Scan for the cell matching the given text and deliver its (x, y) coordinate at center. 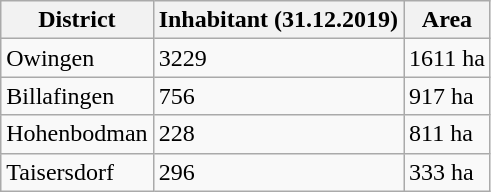
Owingen (77, 58)
296 (278, 172)
Taisersdorf (77, 172)
811 ha (448, 134)
1611 ha (448, 58)
333 ha (448, 172)
Inhabitant (31.12.2019) (278, 20)
917 ha (448, 96)
Hohenbodman (77, 134)
Billafingen (77, 96)
3229 (278, 58)
756 (278, 96)
228 (278, 134)
Area (448, 20)
District (77, 20)
